Capture the cell that displays the provided text and extract its (X, Y) central coordinate. 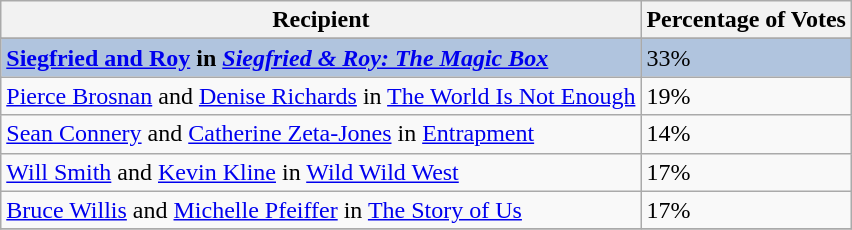
Percentage of Votes (746, 20)
33% (746, 58)
Recipient (321, 20)
Sean Connery and Catherine Zeta-Jones in Entrapment (321, 134)
19% (746, 96)
14% (746, 134)
Siegfried and Roy in Siegfried & Roy: The Magic Box (321, 58)
Pierce Brosnan and Denise Richards in The World Is Not Enough (321, 96)
Will Smith and Kevin Kline in Wild Wild West (321, 172)
Bruce Willis and Michelle Pfeiffer in The Story of Us (321, 210)
